Output the [x, y] coordinate of the center of the cell containing the given text.  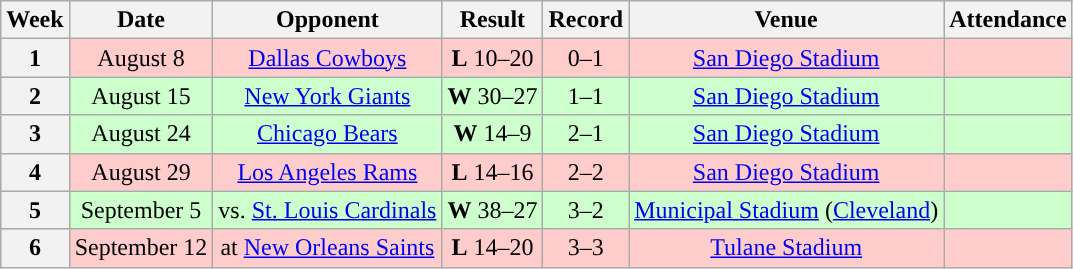
Attendance [1008, 20]
Dallas Cowboys [328, 58]
3–2 [586, 210]
September 5 [141, 210]
Week [35, 20]
New York Giants [328, 96]
Date [141, 20]
Los Angeles Rams [328, 172]
L 14–16 [492, 172]
Record [586, 20]
6 [35, 248]
August 8 [141, 58]
1 [35, 58]
Chicago Bears [328, 134]
August 29 [141, 172]
at New Orleans Saints [328, 248]
L 14–20 [492, 248]
Tulane Stadium [786, 248]
September 12 [141, 248]
W 30–27 [492, 96]
W 38–27 [492, 210]
August 24 [141, 134]
August 15 [141, 96]
4 [35, 172]
L 10–20 [492, 58]
2–2 [586, 172]
vs. St. Louis Cardinals [328, 210]
Municipal Stadium (Cleveland) [786, 210]
1–1 [586, 96]
5 [35, 210]
0–1 [586, 58]
3–3 [586, 248]
W 14–9 [492, 134]
2 [35, 96]
2–1 [586, 134]
Opponent [328, 20]
3 [35, 134]
Venue [786, 20]
Result [492, 20]
